For the text-containing cell, return its midpoint in (X, Y) coordinate format. 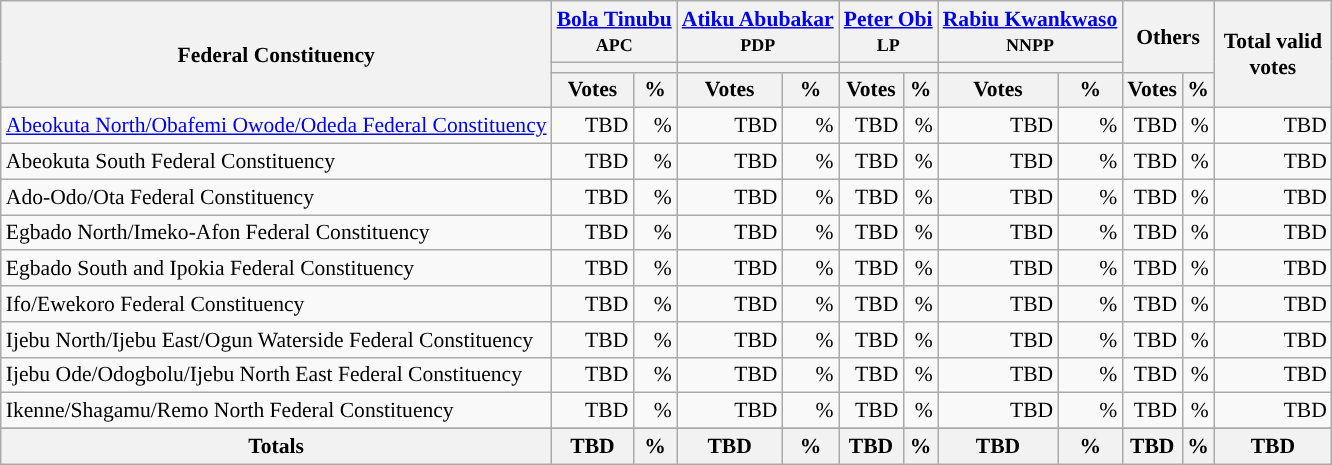
Egbado North/Imeko-Afon Federal Constituency (276, 233)
Atiku AbubakarPDP (758, 32)
Others (1168, 36)
Egbado South and Ipokia Federal Constituency (276, 269)
Bola TinubuAPC (614, 32)
Abeokuta North/Obafemi Owode/Odeda Federal Constituency (276, 126)
Federal Constituency (276, 54)
Totals (276, 447)
Abeokuta South Federal Constituency (276, 162)
Peter ObiLP (888, 32)
Ijebu Ode/Odogbolu/Ijebu North East Federal Constituency (276, 375)
Total valid votes (1273, 54)
Rabiu KwankwasoNNPP (1030, 32)
Ikenne/Shagamu/Remo North Federal Constituency (276, 411)
Ifo/Ewekoro Federal Constituency (276, 304)
Ijebu North/Ijebu East/Ogun Waterside Federal Constituency (276, 340)
Ado-Odo/Ota Federal Constituency (276, 197)
